Identify which cell holds the provided text, then report its [x, y] central coordinate. 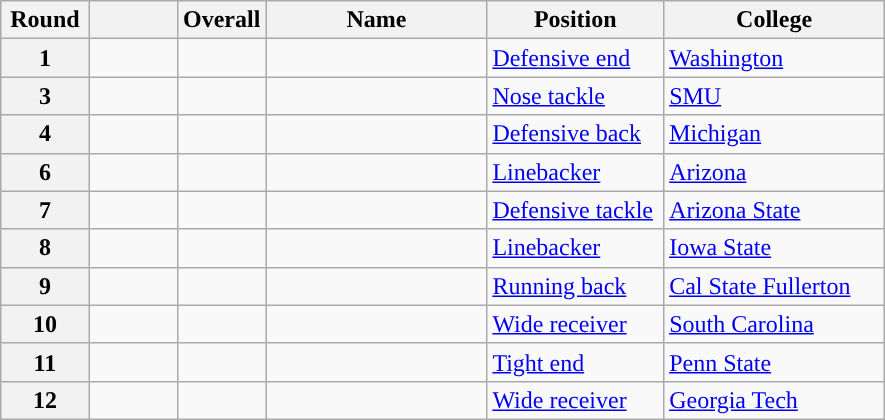
8 [45, 248]
Arizona [774, 172]
10 [45, 324]
7 [45, 210]
SMU [774, 96]
Running back [576, 286]
Defensive tackle [576, 210]
Georgia Tech [774, 400]
College [774, 20]
12 [45, 400]
Nose tackle [576, 96]
11 [45, 362]
Washington [774, 58]
Penn State [774, 362]
9 [45, 286]
Cal State Fullerton [774, 286]
Tight end [576, 362]
Overall [222, 20]
4 [45, 134]
Defensive back [576, 134]
Arizona State [774, 210]
Defensive end [576, 58]
Michigan [774, 134]
6 [45, 172]
Iowa State [774, 248]
South Carolina [774, 324]
Round [45, 20]
Name [376, 20]
1 [45, 58]
Position [576, 20]
3 [45, 96]
